Detect which cell encompasses the target text, then output its (X, Y) center coordinate. 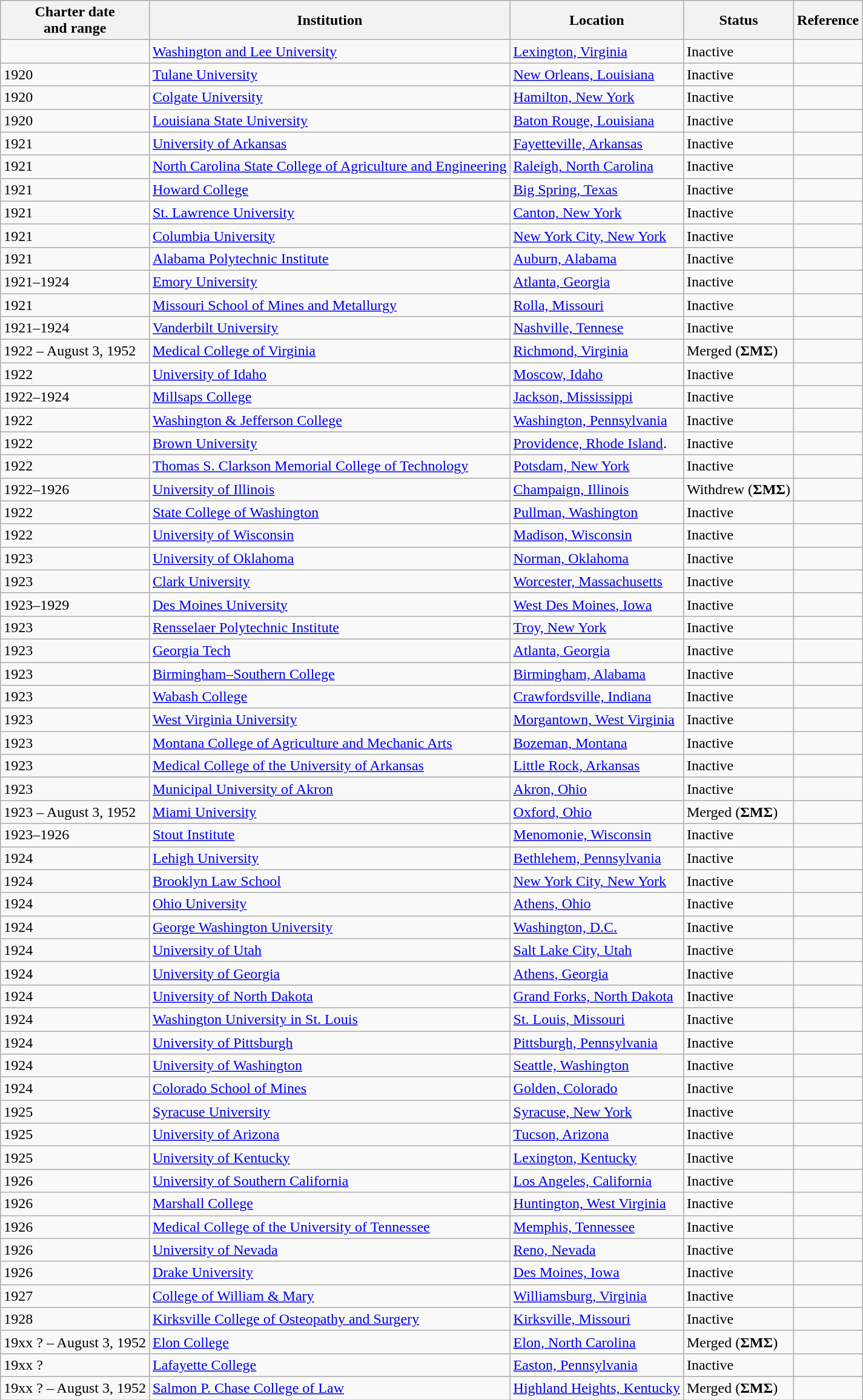
Auburn, Alabama (597, 259)
Ohio University (329, 904)
Crawfordsville, Indiana (597, 697)
Location (597, 21)
University of Pittsburgh (329, 1042)
Champaign, Illinois (597, 489)
Millsaps College (329, 397)
Hamilton, New York (597, 97)
Des Moines University (329, 604)
Jackson, Mississippi (597, 397)
Stout Institute (329, 835)
Potsdam, New York (597, 466)
Bethlehem, Pennsylvania (597, 858)
Akron, Ohio (597, 789)
Madison, Wisconsin (597, 535)
Louisiana State University (329, 121)
Marshall College (329, 1204)
1922–1926 (75, 489)
University of Georgia (329, 973)
Syracuse, New York (597, 1112)
Elon College (329, 1342)
Brown University (329, 443)
New Orleans, Louisiana (597, 74)
Memphis, Tennessee (597, 1227)
Grand Forks, North Dakota (597, 996)
Baton Rouge, Louisiana (597, 121)
Big Spring, Texas (597, 190)
Birmingham, Alabama (597, 674)
Municipal University of Akron (329, 789)
Colorado School of Mines (329, 1089)
Institution (329, 21)
Medical College of the University of Tennessee (329, 1227)
Thomas S. Clarkson Memorial College of Technology (329, 466)
Emory University (329, 282)
Troy, New York (597, 627)
Raleigh, North Carolina (597, 167)
Washington and Lee University (329, 51)
University of North Dakota (329, 996)
Athens, Ohio (597, 904)
University of Arizona (329, 1135)
St. Louis, Missouri (597, 1019)
19xx ? (75, 1365)
George Washington University (329, 927)
Lafayette College (329, 1365)
1923–1926 (75, 835)
1928 (75, 1319)
Highland Heights, Kentucky (597, 1388)
Elon, North Carolina (597, 1342)
Nashville, Tennese (597, 328)
Charter dateand range (75, 21)
Birmingham–Southern College (329, 674)
West Des Moines, Iowa (597, 604)
Lehigh University (329, 858)
St. Lawrence University (329, 213)
State College of Washington (329, 512)
University of Illinois (329, 489)
Des Moines, Iowa (597, 1273)
Syracuse University (329, 1112)
University of Kentucky (329, 1158)
Brooklyn Law School (329, 881)
Canton, New York (597, 213)
Montana College of Agriculture and Mechanic Arts (329, 743)
Colgate University (329, 97)
Fayetteville, Arkansas (597, 144)
1923 – August 3, 1952 (75, 812)
Williamsburg, Virginia (597, 1296)
Withdrew (ΣΜΣ) (738, 489)
Status (738, 21)
1922 – August 3, 1952 (75, 351)
Little Rock, Arkansas (597, 766)
Reference (828, 21)
Norman, Oklahoma (597, 558)
College of William & Mary (329, 1296)
Howard College (329, 190)
Georgia Tech (329, 650)
North Carolina State College of Agriculture and Engineering (329, 167)
Pittsburgh, Pennsylvania (597, 1042)
Lexington, Kentucky (597, 1158)
West Virginia University (329, 720)
Missouri School of Mines and Metallurgy (329, 305)
Providence, Rhode Island. (597, 443)
Rensselaer Polytechnic Institute (329, 627)
Rolla, Missouri (597, 305)
Washington & Jefferson College (329, 420)
Kirksville College of Osteopathy and Surgery (329, 1319)
Washington, D.C. (597, 927)
Salmon P. Chase College of Law (329, 1388)
Columbia University (329, 236)
Washington University in St. Louis (329, 1019)
Tucson, Arizona (597, 1135)
Moscow, Idaho (597, 374)
Reno, Nevada (597, 1250)
Kirksville, Missouri (597, 1319)
1927 (75, 1296)
Bozeman, Montana (597, 743)
Easton, Pennsylvania (597, 1365)
Vanderbilt University (329, 328)
Athens, Georgia (597, 973)
Drake University (329, 1273)
University of Wisconsin (329, 535)
University of Idaho (329, 374)
Huntington, West Virginia (597, 1204)
Alabama Polytechnic Institute (329, 259)
University of Washington (329, 1066)
Seattle, Washington (597, 1066)
Morgantown, West Virginia (597, 720)
Pullman, Washington (597, 512)
1922–1924 (75, 397)
Salt Lake City, Utah (597, 950)
University of Oklahoma (329, 558)
Golden, Colorado (597, 1089)
Washington, Pennsylvania (597, 420)
Menomonie, Wisconsin (597, 835)
Los Angeles, California (597, 1181)
Oxford, Ohio (597, 812)
Medical College of Virginia (329, 351)
University of Utah (329, 950)
Miami University (329, 812)
Richmond, Virginia (597, 351)
University of Arkansas (329, 144)
Worcester, Massachusetts (597, 581)
University of Southern California (329, 1181)
Lexington, Virginia (597, 51)
1923–1929 (75, 604)
Clark University (329, 581)
University of Nevada (329, 1250)
Tulane University (329, 74)
Medical College of the University of Arkansas (329, 766)
Wabash College (329, 697)
